Pinpoint the cell where the given text exists, returning its [x, y] midpoint coordinate. 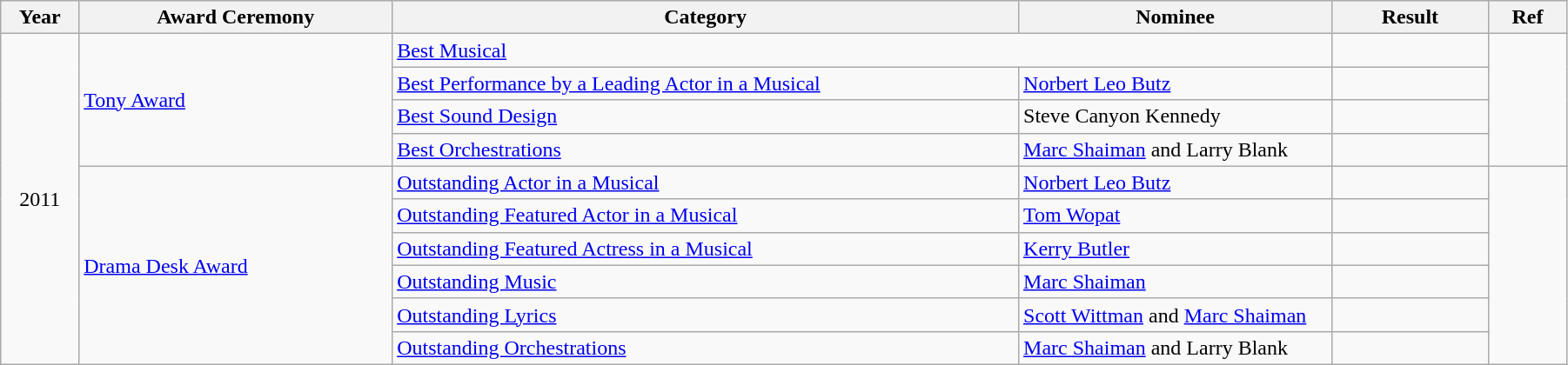
Nominee [1176, 17]
Tony Award [236, 100]
Best Sound Design [706, 116]
Marc Shaiman [1176, 282]
Award Ceremony [236, 17]
Outstanding Featured Actress in a Musical [706, 249]
Tom Wopat [1176, 216]
Steve Canyon Kennedy [1176, 116]
Outstanding Orchestrations [706, 348]
Result [1410, 17]
Kerry Butler [1176, 249]
Scott Wittman and Marc Shaiman [1176, 315]
Category [706, 17]
Ref [1527, 17]
Best Musical [862, 50]
Outstanding Featured Actor in a Musical [706, 216]
Outstanding Lyrics [706, 315]
Best Orchestrations [706, 149]
Best Performance by a Leading Actor in a Musical [706, 83]
2011 [40, 200]
Drama Desk Award [236, 265]
Outstanding Music [706, 282]
Outstanding Actor in a Musical [706, 182]
Year [40, 17]
